Pinpoint the cell where the given text exists, returning its [x, y] midpoint coordinate. 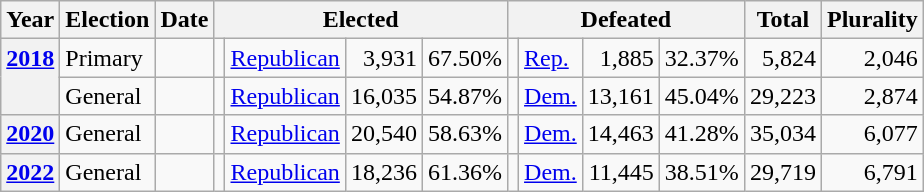
14,463 [620, 134]
13,161 [620, 96]
29,223 [782, 96]
29,719 [782, 172]
38.51% [702, 172]
2,046 [872, 58]
61.36% [464, 172]
16,035 [384, 96]
58.63% [464, 134]
45.04% [702, 96]
54.87% [464, 96]
32.37% [702, 58]
20,540 [384, 134]
Total [782, 20]
Date [184, 20]
6,791 [872, 172]
Primary [108, 58]
6,077 [872, 134]
Defeated [626, 20]
Elected [361, 20]
Election [108, 20]
67.50% [464, 58]
2018 [30, 77]
Plurality [872, 20]
3,931 [384, 58]
35,034 [782, 134]
Rep. [551, 58]
2020 [30, 134]
2,874 [872, 96]
41.28% [702, 134]
Year [30, 20]
18,236 [384, 172]
11,445 [620, 172]
2022 [30, 172]
1,885 [620, 58]
5,824 [782, 58]
